Provide the [x, y] coordinate of the cell's center where the given text is located.  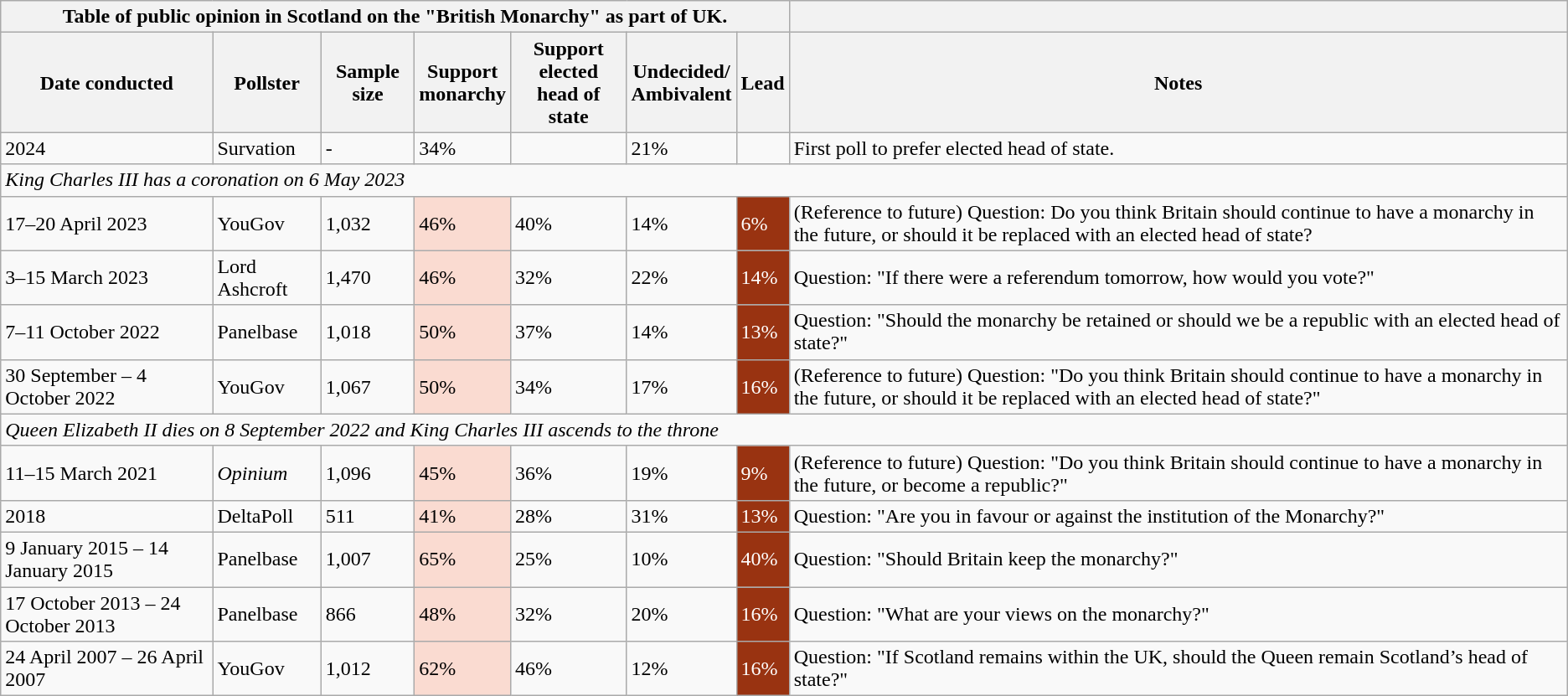
1,470 [368, 278]
10% [682, 559]
Queen Elizabeth II dies on 8 September 2022 and King Charles III ascends to the throne [784, 430]
Question: "If Scotland remains within the UK, should the Queen remain Scotland’s head of state?" [1178, 668]
Question: "What are your views on the monarchy?" [1178, 613]
Question: "If there were a referendum tomorrow, how would you vote?" [1178, 278]
9 January 2015 – 14 January 2015 [107, 559]
6% [762, 223]
31% [682, 516]
Date conducted [107, 82]
First poll to prefer elected head of state. [1178, 148]
36% [568, 472]
866 [368, 613]
1,032 [368, 223]
12% [682, 668]
Lead [762, 82]
25% [568, 559]
62% [462, 668]
Supportmonarchy [462, 82]
17–20 April 2023 [107, 223]
3–15 March 2023 [107, 278]
17% [682, 387]
45% [462, 472]
1,007 [368, 559]
17 October 2013 – 24 October 2013 [107, 613]
22% [682, 278]
1,067 [368, 387]
30 September – 4 October 2022 [107, 387]
1,018 [368, 332]
7–11 October 2022 [107, 332]
11–15 March 2021 [107, 472]
Survation [266, 148]
DeltaPoll [266, 516]
Question: "Are you in favour or against the institution of the Monarchy?" [1178, 516]
41% [462, 516]
65% [462, 559]
1,096 [368, 472]
48% [462, 613]
Support electedhead of state [568, 82]
King Charles III has a coronation on 6 May 2023 [784, 180]
Question: "Should the monarchy be retained or should we be a republic with an elected head of state?" [1178, 332]
Notes [1178, 82]
Opinium [266, 472]
2024 [107, 148]
24 April 2007 – 26 April 2007 [107, 668]
9% [762, 472]
Undecided/Ambivalent [682, 82]
Table of public opinion in Scotland on the "British Monarchy" as part of UK. [395, 17]
Lord Ashcroft [266, 278]
Sample size [368, 82]
2018 [107, 516]
- [368, 148]
(Reference to future) Question: "Do you think Britain should continue to have a monarchy in the future, or become a republic?" [1178, 472]
Question: "Should Britain keep the monarchy?" [1178, 559]
1,012 [368, 668]
20% [682, 613]
19% [682, 472]
Pollster [266, 82]
37% [568, 332]
511 [368, 516]
21% [682, 148]
28% [568, 516]
